From the cell containing the given text, extract its center point as (X, Y) coordinate. 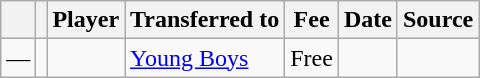
Transferred to (205, 20)
— (18, 58)
Player (86, 20)
Date (368, 20)
Source (438, 20)
Fee (312, 20)
Young Boys (205, 58)
Free (312, 58)
